From the cell containing the given text, extract its center point as [x, y] coordinate. 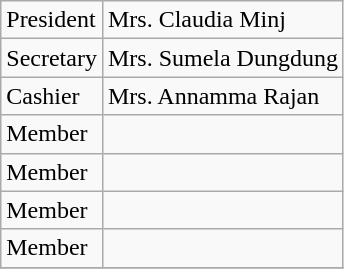
Mrs. Sumela Dungdung [222, 58]
Mrs. Annamma Rajan [222, 96]
Cashier [52, 96]
Mrs. Claudia Minj [222, 20]
Secretary [52, 58]
President [52, 20]
